Return (x, y) of the center of cell containing provided text 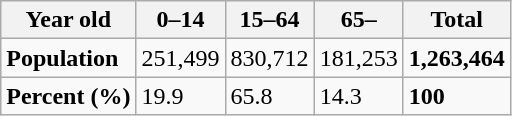
14.3 (358, 96)
100 (456, 96)
Population (68, 58)
15–64 (270, 20)
65– (358, 20)
Total (456, 20)
Year old (68, 20)
19.9 (180, 96)
181,253 (358, 58)
1,263,464 (456, 58)
0–14 (180, 20)
251,499 (180, 58)
Percent (%) (68, 96)
830,712 (270, 58)
65.8 (270, 96)
